From the cell containing the given text, extract its center point as (X, Y) coordinate. 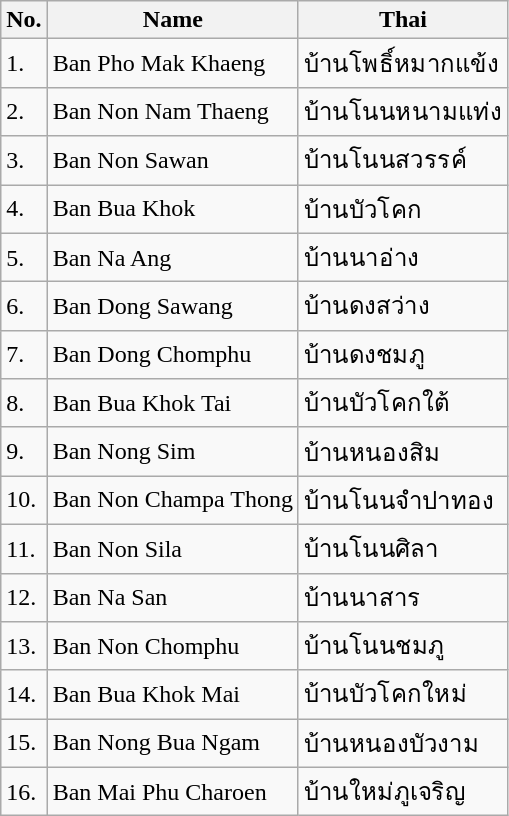
บ้านดงชมภู (402, 354)
10. (24, 500)
บ้านบัวโคก (402, 208)
Ban Dong Sawang (172, 306)
บ้านบัวโคกใต้ (402, 404)
Ban Non Chomphu (172, 646)
บ้านนาอ่าง (402, 258)
Thai (402, 20)
11. (24, 548)
Ban Na San (172, 598)
บ้านดงสว่าง (402, 306)
5. (24, 258)
Ban Bua Khok Mai (172, 694)
Ban Bua Khok Tai (172, 404)
บ้านโนนศิลา (402, 548)
Ban Na Ang (172, 258)
บ้านโนนหนามแท่ง (402, 112)
Ban Mai Phu Charoen (172, 792)
No. (24, 20)
9. (24, 452)
Ban Non Champa Thong (172, 500)
2. (24, 112)
1. (24, 64)
14. (24, 694)
Ban Non Sawan (172, 160)
บ้านหนองสิม (402, 452)
บ้านนาสาร (402, 598)
Ban Dong Chomphu (172, 354)
บ้านบัวโคกใหม่ (402, 694)
3. (24, 160)
บ้านโนนชมภู (402, 646)
บ้านโพธิ์หมากแข้ง (402, 64)
13. (24, 646)
บ้านหนองบัวงาม (402, 744)
บ้านโนนจำปาทอง (402, 500)
15. (24, 744)
Ban Non Sila (172, 548)
บ้านใหม่ภูเจริญ (402, 792)
6. (24, 306)
Ban Bua Khok (172, 208)
Name (172, 20)
4. (24, 208)
บ้านโนนสวรรค์ (402, 160)
Ban Non Nam Thaeng (172, 112)
Ban Nong Bua Ngam (172, 744)
7. (24, 354)
Ban Nong Sim (172, 452)
Ban Pho Mak Khaeng (172, 64)
16. (24, 792)
12. (24, 598)
8. (24, 404)
